Return (X, Y) of the center of cell containing provided text 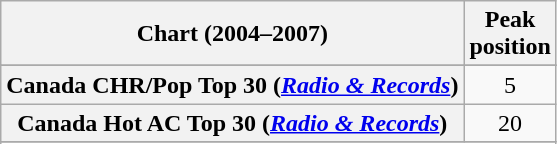
Canada Hot AC Top 30 (Radio & Records) (232, 123)
Peakposition (510, 34)
5 (510, 85)
Canada CHR/Pop Top 30 (Radio & Records) (232, 85)
Chart (2004–2007) (232, 34)
20 (510, 123)
